Scan for the cell matching the given text and deliver its (X, Y) coordinate at center. 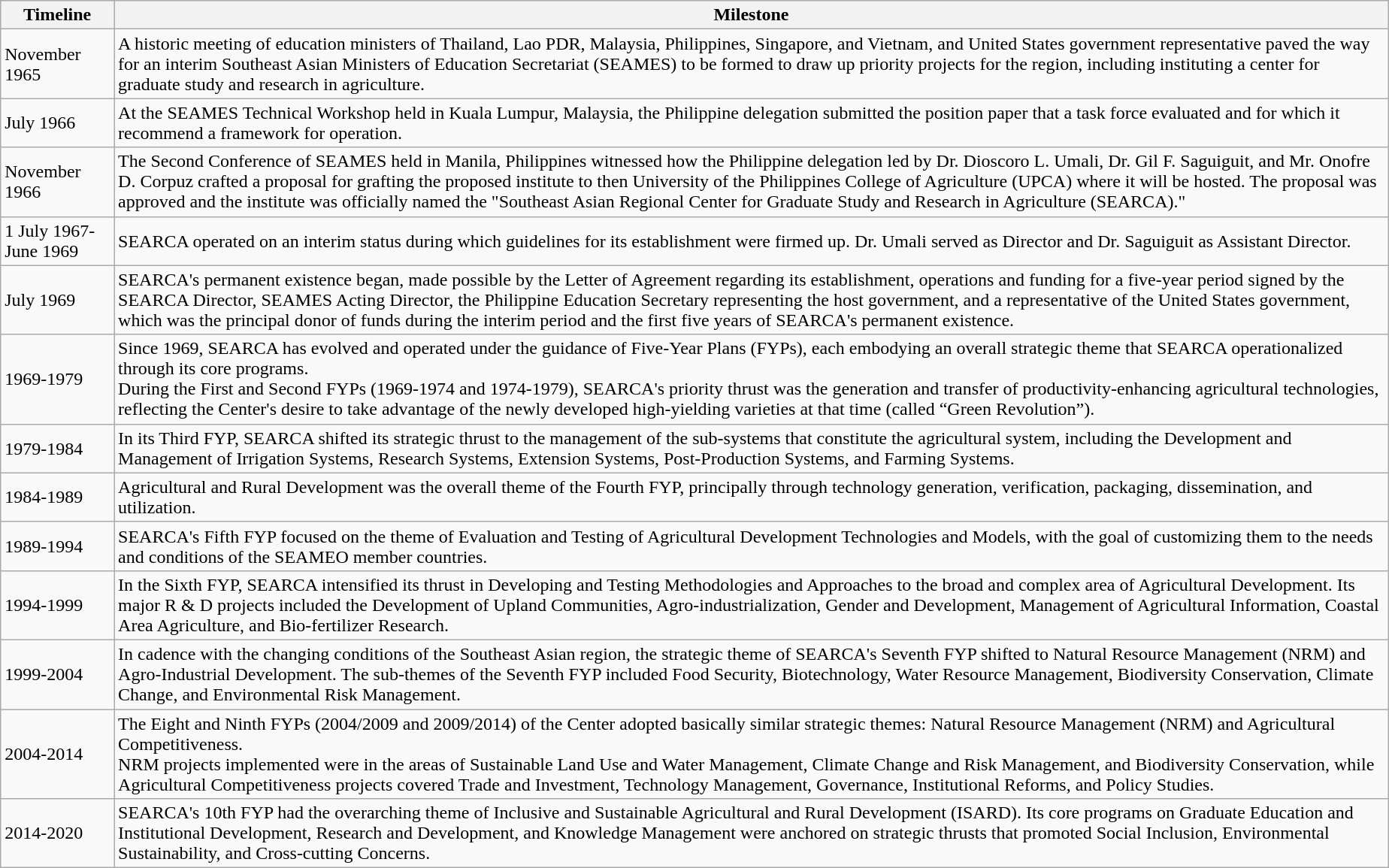
1979-1984 (57, 448)
November 1966 (57, 182)
1999-2004 (57, 674)
1 July 1967-June 1969 (57, 240)
1989-1994 (57, 546)
1969-1979 (57, 379)
November 1965 (57, 64)
July 1966 (57, 123)
1994-1999 (57, 605)
1984-1989 (57, 498)
2014-2020 (57, 833)
2004-2014 (57, 755)
Milestone (752, 15)
July 1969 (57, 300)
Timeline (57, 15)
